From the cell containing the given text, extract its center point as (X, Y) coordinate. 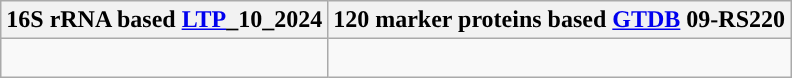
16S rRNA based LTP_10_2024 (164, 20)
120 marker proteins based GTDB 09-RS220 (560, 20)
